From the cell containing the given text, extract its center point as (x, y) coordinate. 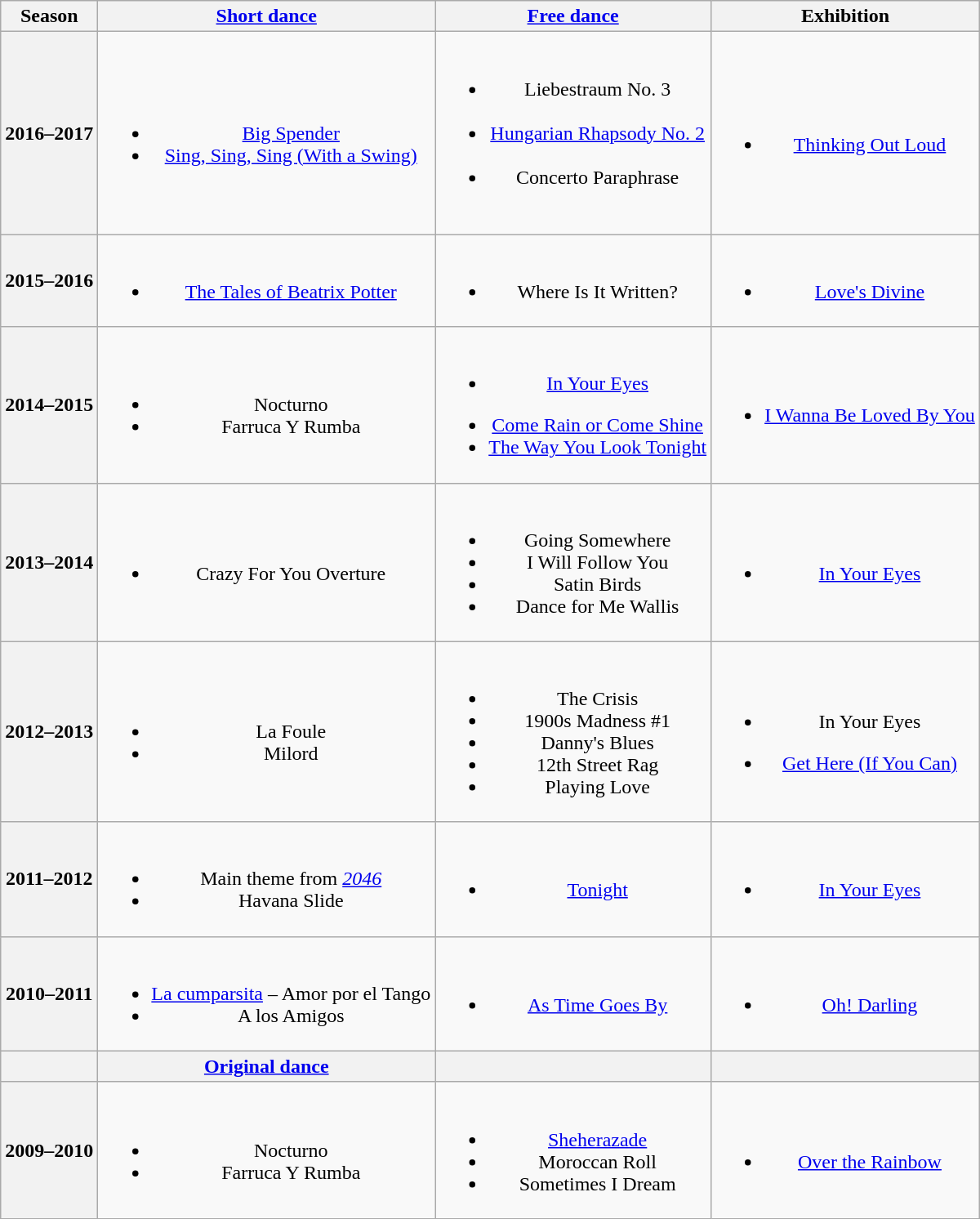
2015–2016 (49, 281)
Tonight (573, 879)
Main theme from 2046Havana Slide (266, 879)
Liebestraum No. 3 Hungarian Rhapsody No. 2 Concerto Paraphrase (573, 133)
Oh! Darling (846, 994)
Crazy For You Overture (266, 562)
As Time Goes By (573, 994)
In Your Eyes Come Rain or Come Shine The Way You Look Tonight (573, 405)
2014–2015 (49, 405)
2010–2011 (49, 994)
Short dance (266, 16)
The Crisis 1900s Madness #1 Danny's Blues 12th Street Rag Playing Love (573, 732)
Thinking Out Loud (846, 133)
Sheherazade Moroccan Roll Sometimes I Dream (573, 1150)
2011–2012 (49, 879)
La Foule Milord (266, 732)
Free dance (573, 16)
Love's Divine (846, 281)
Going SomewhereI Will Follow YouSatin BirdsDance for Me Wallis (573, 562)
Big SpenderSing, Sing, Sing (With a Swing) (266, 133)
The Tales of Beatrix Potter (266, 281)
2016–2017 (49, 133)
Over the Rainbow (846, 1150)
Exhibition (846, 16)
Original dance (266, 1066)
Season (49, 16)
2012–2013 (49, 732)
Where Is It Written? (573, 281)
I Wanna Be Loved By You (846, 405)
La cumparsita – Amor por el Tango A los Amigos (266, 994)
2009–2010 (49, 1150)
2013–2014 (49, 562)
In Your Eyes Get Here (If You Can) (846, 732)
